Detect which cell encompasses the target text, then output its [X, Y] center coordinate. 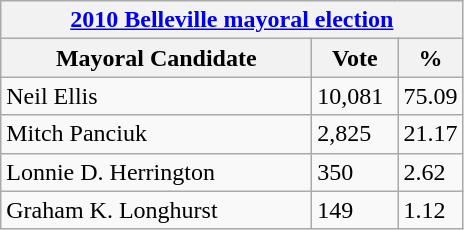
350 [355, 172]
Mitch Panciuk [156, 134]
2,825 [355, 134]
21.17 [430, 134]
Vote [355, 58]
Lonnie D. Herrington [156, 172]
2010 Belleville mayoral election [232, 20]
Mayoral Candidate [156, 58]
149 [355, 210]
10,081 [355, 96]
% [430, 58]
Neil Ellis [156, 96]
Graham K. Longhurst [156, 210]
1.12 [430, 210]
2.62 [430, 172]
75.09 [430, 96]
